Pinpoint the cell where the given text exists, returning its [X, Y] midpoint coordinate. 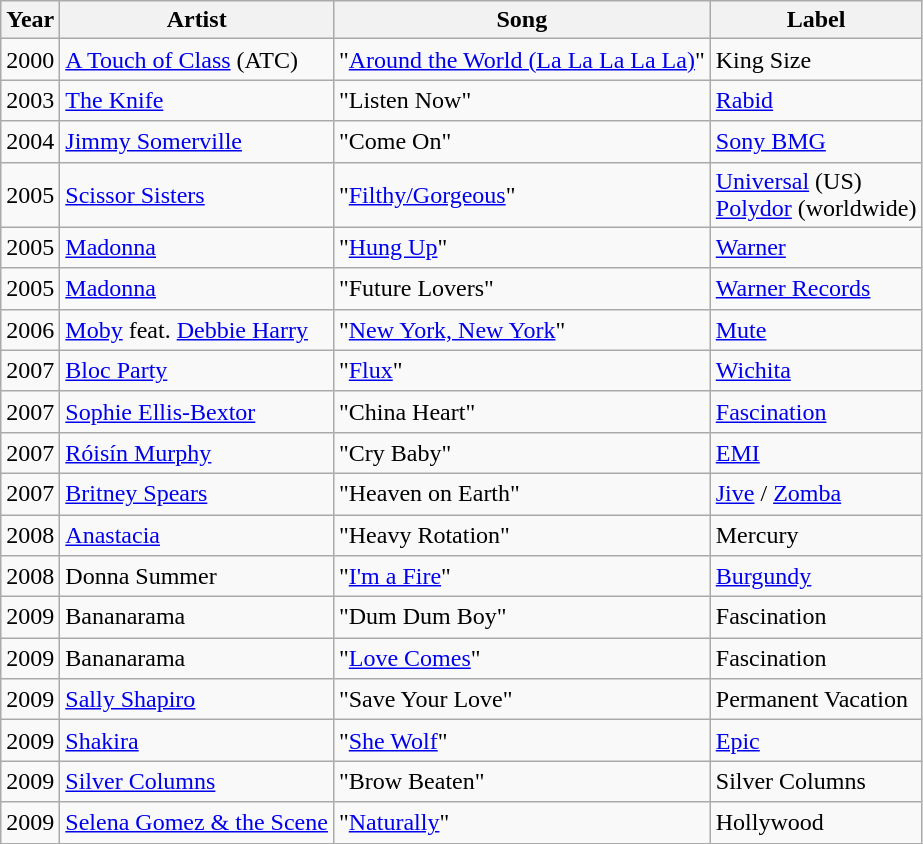
"Come On" [522, 142]
EMI [816, 452]
"Future Lovers" [522, 288]
"Save Your Love" [522, 700]
"New York, New York" [522, 330]
Róisín Murphy [197, 452]
Label [816, 20]
King Size [816, 60]
"Heaven on Earth" [522, 494]
2006 [30, 330]
"Cry Baby" [522, 452]
"China Heart" [522, 412]
Donna Summer [197, 576]
Warner [816, 248]
"Love Comes" [522, 658]
Moby feat. Debbie Harry [197, 330]
"Dum Dum Boy" [522, 618]
Sally Shapiro [197, 700]
Rabid [816, 100]
Shakira [197, 740]
The Knife [197, 100]
"Around the World (La La La La La)" [522, 60]
Permanent Vacation [816, 700]
2004 [30, 142]
Bloc Party [197, 370]
"Flux" [522, 370]
"Hung Up" [522, 248]
Anastacia [197, 534]
2000 [30, 60]
Year [30, 20]
Warner Records [816, 288]
"I'm a Fire" [522, 576]
"Heavy Rotation" [522, 534]
Jive / Zomba [816, 494]
2003 [30, 100]
Mercury [816, 534]
"Naturally" [522, 822]
A Touch of Class (ATC) [197, 60]
Hollywood [816, 822]
Jimmy Somerville [197, 142]
Artist [197, 20]
"Brow Beaten" [522, 782]
Sony BMG [816, 142]
Epic [816, 740]
Scissor Sisters [197, 194]
"Listen Now" [522, 100]
Wichita [816, 370]
Britney Spears [197, 494]
Mute [816, 330]
Universal (US)Polydor (worldwide) [816, 194]
"Filthy/Gorgeous" [522, 194]
Sophie Ellis-Bextor [197, 412]
Selena Gomez & the Scene [197, 822]
Burgundy [816, 576]
Song [522, 20]
"She Wolf" [522, 740]
